Pinpoint the cell where the given text exists, returning its (X, Y) midpoint coordinate. 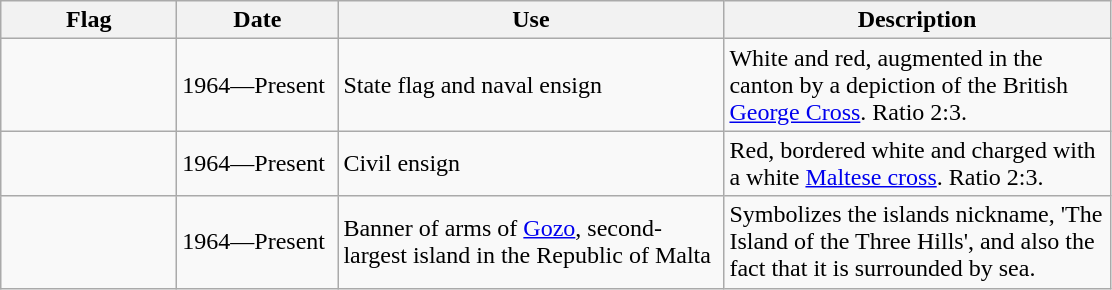
Symbolizes the islands nickname, 'The Island of the Three Hills', and also the fact that it is surrounded by sea. (917, 242)
White and red, augmented in the canton by a depiction of the British George Cross. Ratio 2:3. (917, 85)
Red, bordered white and charged with a white Maltese cross. Ratio 2:3. (917, 164)
Banner of arms of Gozo, second-largest island in the Republic of Malta (531, 242)
Description (917, 20)
State flag and naval ensign (531, 85)
Civil ensign (531, 164)
Date (258, 20)
Flag (89, 20)
Use (531, 20)
